For the text-containing cell, return its midpoint in [X, Y] coordinate format. 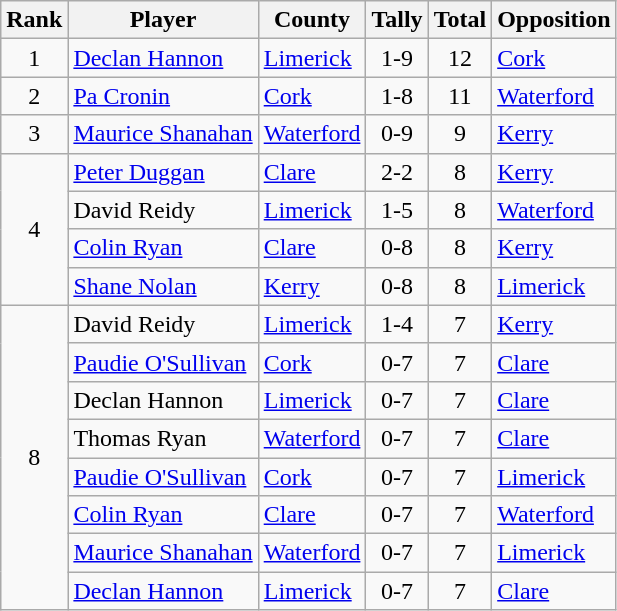
Rank [34, 20]
Opposition [554, 20]
Thomas Ryan [163, 438]
1-8 [397, 96]
Shane Nolan [163, 286]
Tally [397, 20]
1 [34, 58]
Total [460, 20]
4 [34, 229]
Player [163, 20]
9 [460, 134]
County [312, 20]
2 [34, 96]
11 [460, 96]
Peter Duggan [163, 172]
1-5 [397, 210]
0-9 [397, 134]
1-9 [397, 58]
3 [34, 134]
Pa Cronin [163, 96]
2-2 [397, 172]
12 [460, 58]
1-4 [397, 324]
